Return the (x, y) coordinate for the center point of the cell that contains the specified text.  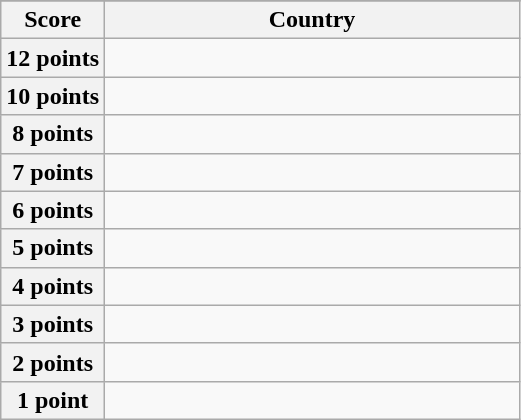
1 point (53, 400)
7 points (53, 172)
6 points (53, 210)
2 points (53, 362)
8 points (53, 134)
12 points (53, 58)
Country (312, 20)
4 points (53, 286)
5 points (53, 248)
Score (53, 20)
10 points (53, 96)
3 points (53, 324)
